Identify which cell holds the provided text, then report its (x, y) central coordinate. 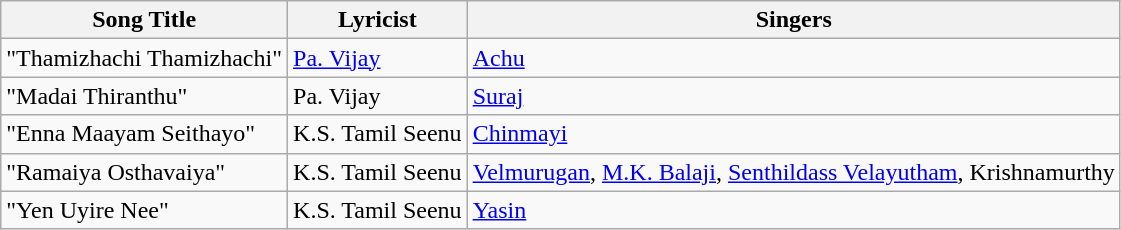
Lyricist (378, 20)
"Yen Uyire Nee" (144, 210)
Chinmayi (794, 134)
Song Title (144, 20)
"Madai Thiranthu" (144, 96)
Velmurugan, M.K. Balaji, Senthildass Velayutham, Krishnamurthy (794, 172)
Achu (794, 58)
Suraj (794, 96)
"Enna Maayam Seithayo" (144, 134)
Singers (794, 20)
"Thamizhachi Thamizhachi" (144, 58)
"Ramaiya Osthavaiya" (144, 172)
Yasin (794, 210)
